Find where the given text appears and provide that cell's center as [x, y] coordinate. 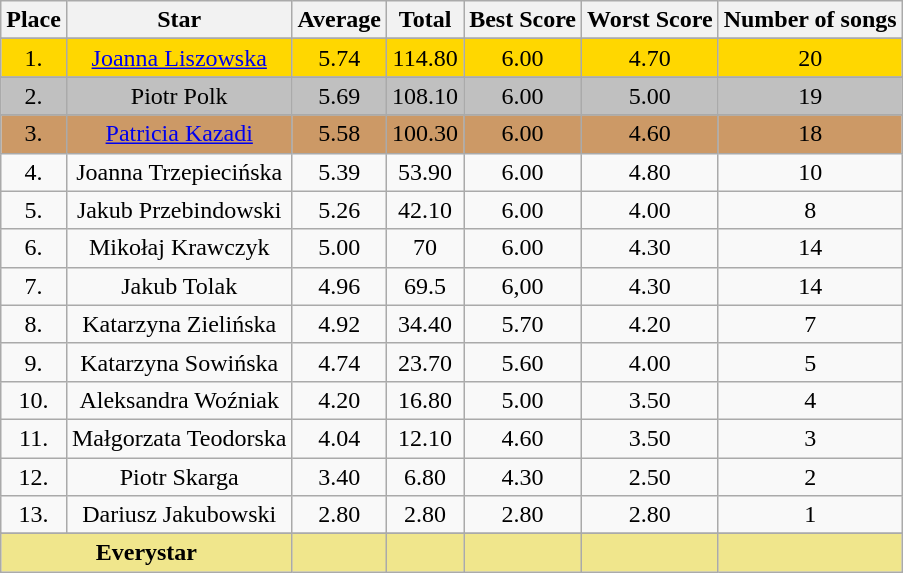
3.40 [340, 477]
8. [34, 324]
5 [810, 362]
4.70 [650, 58]
Joanna Trzepiecińska [179, 172]
5.26 [340, 210]
69.5 [426, 286]
2. [34, 96]
Piotr Polk [179, 96]
7. [34, 286]
Average [340, 20]
3. [34, 134]
Place [34, 20]
Małgorzata Teodorska [179, 438]
42.10 [426, 210]
6,00 [523, 286]
5.69 [340, 96]
4.80 [650, 172]
114.80 [426, 58]
1. [34, 58]
53.90 [426, 172]
4.74 [340, 362]
20 [810, 58]
Katarzyna Zielińska [179, 324]
19 [810, 96]
11. [34, 438]
13. [34, 515]
2.50 [650, 477]
6. [34, 248]
5.70 [523, 324]
100.30 [426, 134]
5.74 [340, 58]
9. [34, 362]
1 [810, 515]
12. [34, 477]
5.58 [340, 134]
70 [426, 248]
Jakub Przebindowski [179, 210]
16.80 [426, 400]
5.60 [523, 362]
Mikołaj Krawczyk [179, 248]
Aleksandra Woźniak [179, 400]
8 [810, 210]
4.04 [340, 438]
7 [810, 324]
Joanna Liszowska [179, 58]
Best Score [523, 20]
4.96 [340, 286]
4.92 [340, 324]
12.10 [426, 438]
10 [810, 172]
23.70 [426, 362]
Worst Score [650, 20]
10. [34, 400]
34.40 [426, 324]
5.39 [340, 172]
18 [810, 134]
Dariusz Jakubowski [179, 515]
108.10 [426, 96]
6.80 [426, 477]
5. [34, 210]
2 [810, 477]
Star [179, 20]
4 [810, 400]
3 [810, 438]
4. [34, 172]
Everystar [146, 553]
Number of songs [810, 20]
Total [426, 20]
Katarzyna Sowińska [179, 362]
Patricia Kazadi [179, 134]
Jakub Tolak [179, 286]
Piotr Skarga [179, 477]
